Provide the (x, y) coordinate of the cell's center where the given text is located.  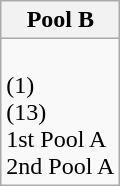
(1) (13) 1st Pool A 2nd Pool A (60, 112)
Pool B (60, 20)
